Capture the cell that displays the provided text and extract its (x, y) central coordinate. 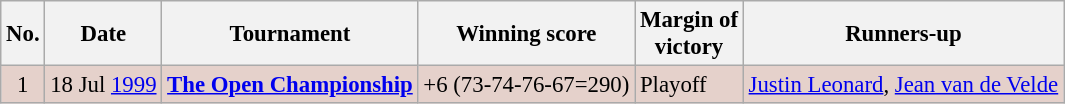
No. (23, 34)
Runners-up (903, 34)
Date (104, 34)
1 (23, 85)
Margin ofvictory (690, 34)
The Open Championship (290, 85)
Tournament (290, 34)
Playoff (690, 85)
18 Jul 1999 (104, 85)
Winning score (526, 34)
+6 (73-74-76-67=290) (526, 85)
Justin Leonard, Jean van de Velde (903, 85)
